Search for the cell housing the specified text and yield its [x, y] center coordinate. 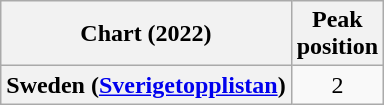
Peakposition [337, 34]
Sweden (Sverigetopplistan) [146, 85]
2 [337, 85]
Chart (2022) [146, 34]
